Capture the cell that displays the provided text and extract its [x, y] central coordinate. 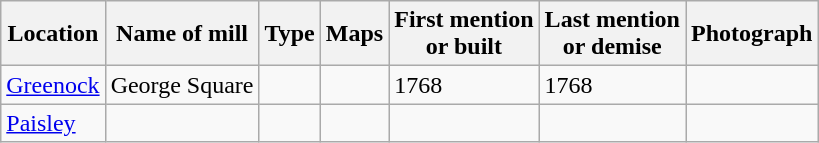
Greenock [53, 85]
Photograph [752, 34]
Maps [354, 34]
Type [290, 34]
Location [53, 34]
Last mention or demise [612, 34]
George Square [182, 85]
Paisley [53, 123]
First mentionor built [464, 34]
Name of mill [182, 34]
